Provide the [x, y] coordinate of the cell's center where the given text is located.  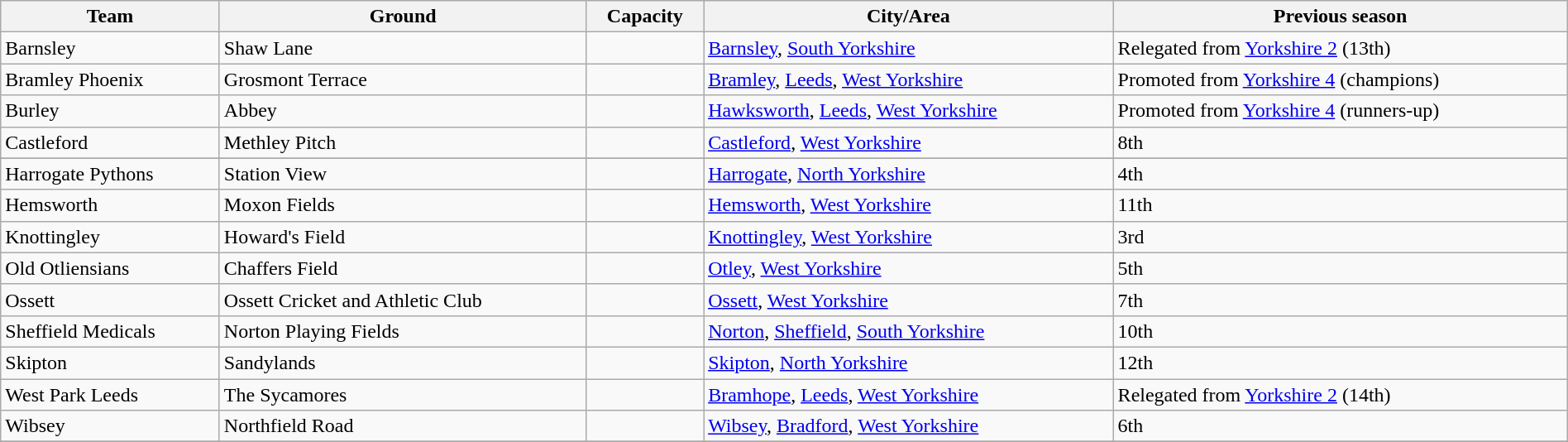
Moxon Fields [403, 205]
Promoted from Yorkshire 4 (champions) [1340, 79]
3rd [1340, 237]
Harrogate Pythons [111, 174]
Otley, West Yorkshire [908, 268]
8th [1340, 142]
Burley [111, 111]
The Sycamores [403, 395]
Knottingley [111, 237]
Bramhope, Leeds, West Yorkshire [908, 395]
7th [1340, 300]
Station View [403, 174]
City/Area [908, 17]
Ground [403, 17]
Knottingley, West Yorkshire [908, 237]
Relegated from Yorkshire 2 (14th) [1340, 395]
Norton Playing Fields [403, 331]
Barnsley [111, 48]
11th [1340, 205]
Grosmont Terrace [403, 79]
Hemsworth [111, 205]
Capacity [645, 17]
Sheffield Medicals [111, 331]
5th [1340, 268]
12th [1340, 363]
Norton, Sheffield, South Yorkshire [908, 331]
Relegated from Yorkshire 2 (13th) [1340, 48]
Bramley Phoenix [111, 79]
Sandylands [403, 363]
Team [111, 17]
Ossett, West Yorkshire [908, 300]
Hawksworth, Leeds, West Yorkshire [908, 111]
Bramley, Leeds, West Yorkshire [908, 79]
Castleford, West Yorkshire [908, 142]
Skipton, North Yorkshire [908, 363]
10th [1340, 331]
Abbey [403, 111]
Northfield Road [403, 426]
Previous season [1340, 17]
Harrogate, North Yorkshire [908, 174]
Wibsey, Bradford, West Yorkshire [908, 426]
4th [1340, 174]
Skipton [111, 363]
West Park Leeds [111, 395]
6th [1340, 426]
Hemsworth, West Yorkshire [908, 205]
Chaffers Field [403, 268]
Ossett Cricket and Athletic Club [403, 300]
Howard's Field [403, 237]
Promoted from Yorkshire 4 (runners-up) [1340, 111]
Wibsey [111, 426]
Barnsley, South Yorkshire [908, 48]
Shaw Lane [403, 48]
Ossett [111, 300]
Methley Pitch [403, 142]
Old Otliensians [111, 268]
Castleford [111, 142]
